Return (x, y) of the center of cell containing provided text 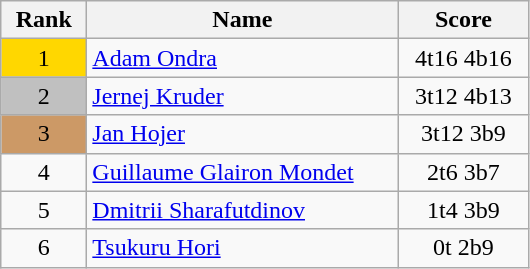
Guillaume Glairon Mondet (242, 172)
Dmitrii Sharafutdinov (242, 210)
1t4 3b9 (464, 210)
0t 2b9 (464, 248)
Jan Hojer (242, 134)
4 (44, 172)
3t12 3b9 (464, 134)
Jernej Kruder (242, 96)
2 (44, 96)
Adam Ondra (242, 58)
3 (44, 134)
6 (44, 248)
3t12 4b13 (464, 96)
1 (44, 58)
5 (44, 210)
Name (242, 20)
Score (464, 20)
Rank (44, 20)
2t6 3b7 (464, 172)
Tsukuru Hori (242, 248)
4t16 4b16 (464, 58)
